Determine the [X, Y] coordinate at the center of the cell enclosing the given text.  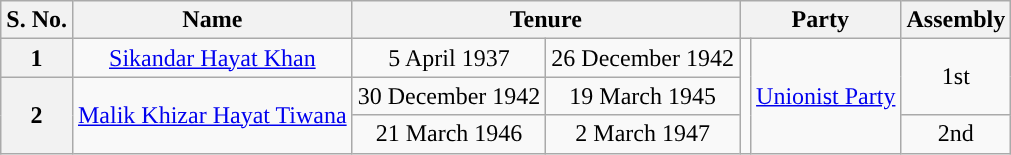
S. No. [37, 20]
30 December 1942 [449, 96]
Party [820, 20]
2nd [956, 134]
1 [37, 58]
2 [37, 115]
2 March 1947 [643, 134]
Tenure [546, 20]
Sikandar Hayat Khan [212, 58]
Name [212, 20]
Unionist Party [826, 96]
26 December 1942 [643, 58]
Assembly [956, 20]
21 March 1946 [449, 134]
5 April 1937 [449, 58]
19 March 1945 [643, 96]
1st [956, 77]
Malik Khizar Hayat Tiwana [212, 115]
